Find where the given text appears and provide that cell's center as (x, y) coordinate. 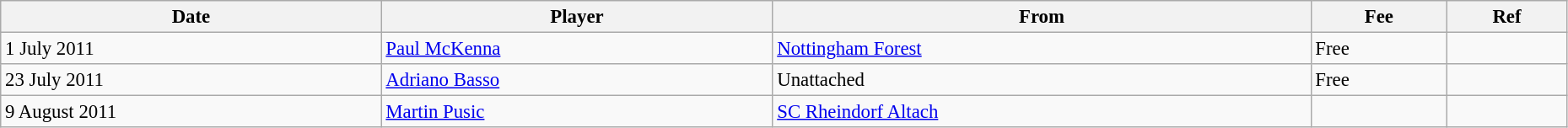
SC Rheindorf Altach (1042, 112)
Fee (1379, 17)
Player (577, 17)
Date (191, 17)
Ref (1507, 17)
23 July 2011 (191, 80)
1 July 2011 (191, 49)
Paul McKenna (577, 49)
From (1042, 17)
Nottingham Forest (1042, 49)
Adriano Basso (577, 80)
9 August 2011 (191, 112)
Unattached (1042, 80)
Martin Pusic (577, 112)
